Identify which cell holds the provided text, then report its (x, y) central coordinate. 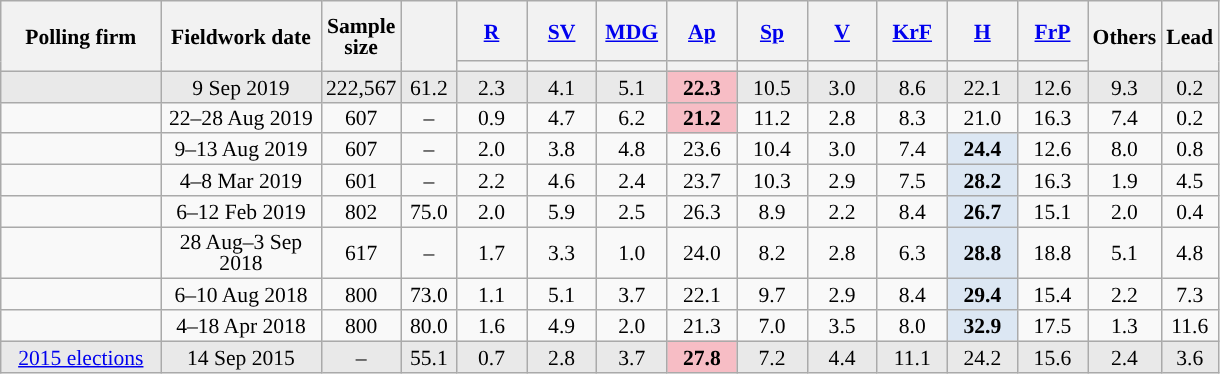
7.0 (772, 326)
6–12 Feb 2019 (241, 212)
9.3 (1125, 86)
10.3 (772, 180)
3.5 (842, 326)
10.5 (772, 86)
9 Sep 2019 (241, 86)
29.4 (982, 294)
4–8 Mar 2019 (241, 180)
15.1 (1052, 212)
6.2 (632, 118)
H (982, 31)
11.6 (1190, 326)
Lead (1190, 36)
10.4 (772, 150)
23.7 (702, 180)
V (842, 31)
4.4 (842, 356)
61.2 (428, 86)
601 (361, 180)
75.0 (428, 212)
80.0 (428, 326)
32.9 (982, 326)
15.4 (1052, 294)
222,567 (361, 86)
24.0 (702, 253)
21.3 (702, 326)
14 Sep 2015 (241, 356)
1.6 (491, 326)
18.8 (1052, 253)
4–18 Apr 2018 (241, 326)
3.8 (562, 150)
SV (562, 31)
7.2 (772, 356)
1.0 (632, 253)
24.4 (982, 150)
11.2 (772, 118)
8.2 (772, 253)
Samplesize (361, 36)
4.1 (562, 86)
6.3 (912, 253)
0.9 (491, 118)
9–13 Aug 2019 (241, 150)
MDG (632, 31)
22.3 (702, 86)
5.9 (562, 212)
0.4 (1190, 212)
4.6 (562, 180)
4.5 (1190, 180)
1.9 (1125, 180)
8.3 (912, 118)
R (491, 31)
Others (1125, 36)
FrP (1052, 31)
1.1 (491, 294)
27.8 (702, 356)
9.7 (772, 294)
73.0 (428, 294)
8.9 (772, 212)
4.9 (562, 326)
21.0 (982, 118)
KrF (912, 31)
26.7 (982, 212)
2.3 (491, 86)
0.7 (491, 356)
802 (361, 212)
22–28 Aug 2019 (241, 118)
8.6 (912, 86)
21.2 (702, 118)
23.6 (702, 150)
Fieldwork date (241, 36)
7.5 (912, 180)
1.7 (491, 253)
617 (361, 253)
2.5 (632, 212)
7.3 (1190, 294)
2015 elections (81, 356)
15.6 (1052, 356)
3.6 (1190, 356)
1.3 (1125, 326)
4.7 (562, 118)
28 Aug–3 Sep 2018 (241, 253)
24.2 (982, 356)
17.5 (1052, 326)
11.1 (912, 356)
Ap (702, 31)
Polling firm (81, 36)
6–10 Aug 2018 (241, 294)
26.3 (702, 212)
55.1 (428, 356)
28.8 (982, 253)
3.3 (562, 253)
Sp (772, 31)
28.2 (982, 180)
0.8 (1190, 150)
